For the text-containing cell, return its midpoint in (x, y) coordinate format. 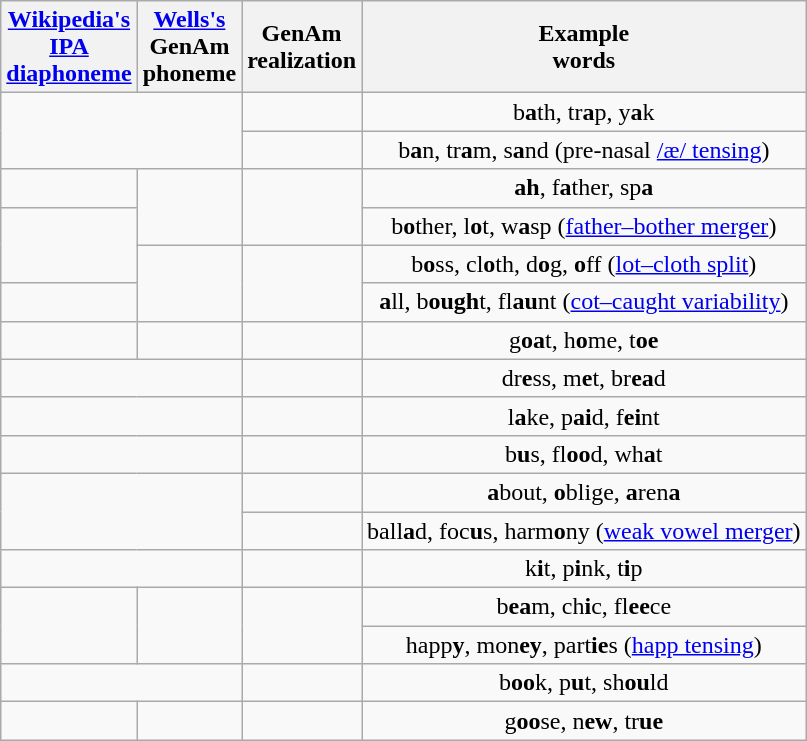
GenAm realization (302, 47)
dress, met, bread (584, 378)
ballad, focus, harmony (weak vowel merger) (584, 531)
ah, father, spa (584, 188)
ban, tram, sand (pre-nasal /æ/ tensing) (584, 150)
Wells's GenAm phoneme (189, 47)
book, put, should (584, 683)
lake, paid, feint (584, 416)
bath, trap, yak (584, 112)
kit, pink, tip (584, 569)
beam, chic, fleece (584, 607)
bus, flood, what (584, 454)
about, oblige, arena (584, 492)
goat, home, toe (584, 340)
all, bought, flaunt (cot–caught variability) (584, 302)
Wikipedia's IPA diaphoneme (69, 47)
Example words (584, 47)
happy, money, parties (happ tensing) (584, 645)
boss, cloth, dog, off (lot–cloth split) (584, 264)
bother, lot, wasp (father–bother merger) (584, 226)
goose, new, true (584, 721)
